Identify which cell holds the provided text, then report its [X, Y] central coordinate. 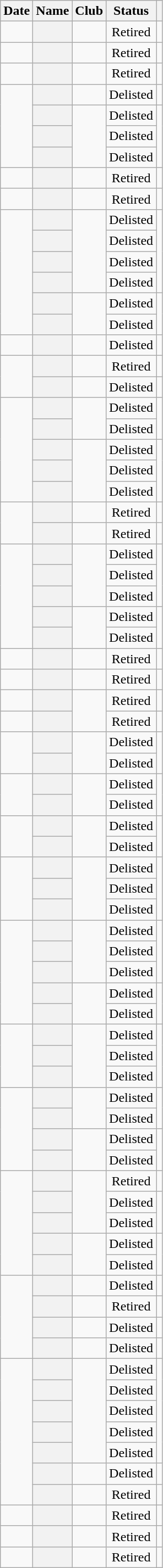
Date [17, 11]
Name [53, 11]
Status [131, 11]
Club [89, 11]
